Determine the (x, y) coordinate at the center of the cell enclosing the given text.  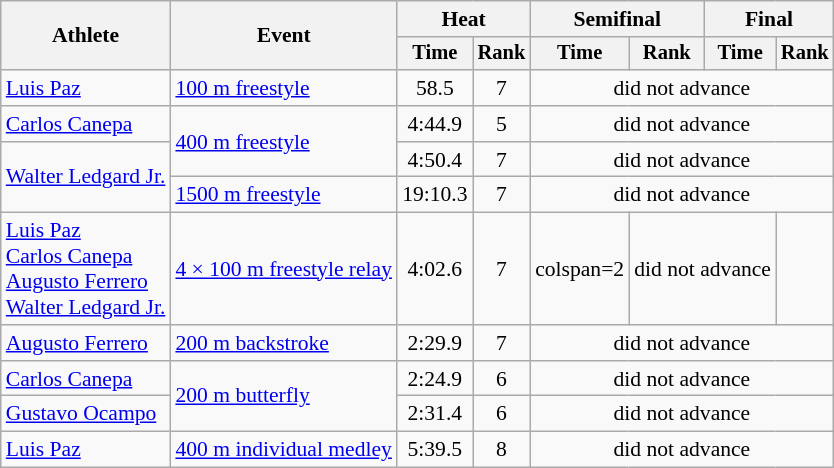
Athlete (86, 36)
Walter Ledgard Jr. (86, 178)
5:39.5 (434, 450)
Event (284, 36)
Luis Paz Carlos Canepa Augusto Ferrero Walter Ledgard Jr. (86, 269)
colspan=2 (580, 269)
2:31.4 (434, 414)
1500 m freestyle (284, 195)
Gustavo Ocampo (86, 414)
4 × 100 m freestyle relay (284, 269)
4:50.4 (434, 160)
400 m individual medley (284, 450)
Augusto Ferrero (86, 343)
2:24.9 (434, 379)
4:02.6 (434, 269)
4:44.9 (434, 124)
2:29.9 (434, 343)
5 (502, 124)
Final (768, 19)
100 m freestyle (284, 88)
19:10.3 (434, 195)
58.5 (434, 88)
200 m butterfly (284, 396)
8 (502, 450)
400 m freestyle (284, 142)
200 m backstroke (284, 343)
Semifinal (617, 19)
Heat (464, 19)
